Identify which cell holds the provided text, then report its [X, Y] central coordinate. 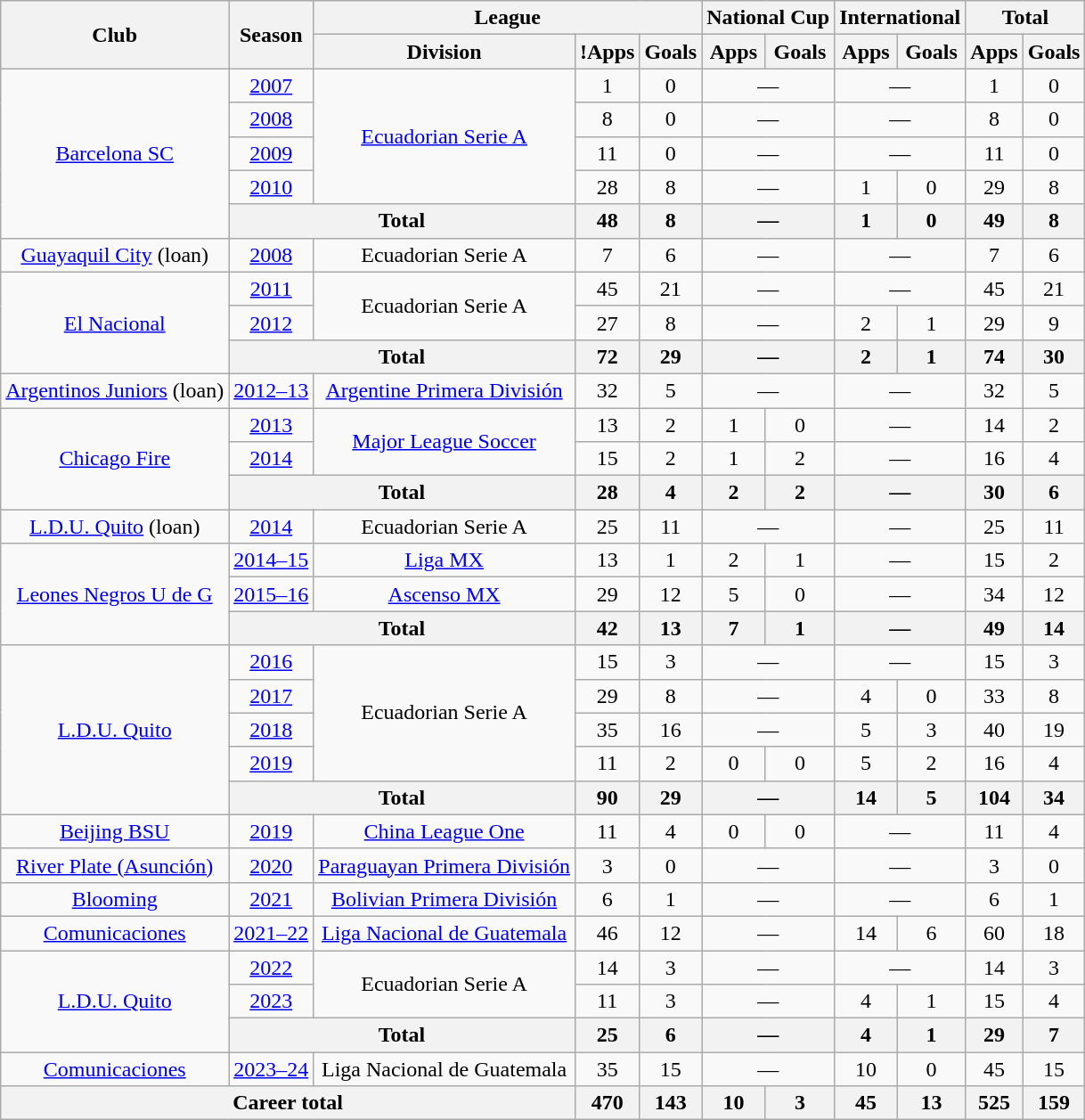
Career total [289, 1103]
74 [994, 356]
Chicago Fire [115, 459]
2022 [271, 967]
42 [607, 628]
L.D.U. Quito (loan) [115, 527]
143 [671, 1103]
470 [607, 1103]
Ascenso MX [445, 594]
9 [1054, 323]
2020 [271, 865]
2014–15 [271, 560]
Season [271, 35]
Bolivian Primera División [445, 899]
2023–24 [271, 1069]
Division [445, 52]
2009 [271, 153]
525 [994, 1103]
2007 [271, 86]
Major League Soccer [445, 442]
90 [607, 797]
Argentine Primera División [445, 390]
19 [1054, 730]
League [508, 18]
27 [607, 323]
2010 [271, 187]
48 [607, 221]
18 [1054, 933]
2021 [271, 899]
El Nacional [115, 323]
2015–16 [271, 594]
2012–13 [271, 390]
Beijing BSU [115, 831]
46 [607, 933]
104 [994, 797]
Paraguayan Primera División [445, 865]
National Cup [768, 18]
2013 [271, 425]
2017 [271, 696]
2016 [271, 662]
33 [994, 696]
2018 [271, 730]
Argentinos Juniors (loan) [115, 390]
!Apps [607, 52]
Blooming [115, 899]
40 [994, 730]
2023 [271, 1001]
Barcelona SC [115, 153]
Guayaquil City (loan) [115, 255]
72 [607, 356]
Liga MX [445, 560]
International [900, 18]
Leones Negros U de G [115, 594]
China League One [445, 831]
Club [115, 35]
2011 [271, 289]
159 [1054, 1103]
2012 [271, 323]
River Plate (Asunción) [115, 865]
60 [994, 933]
2021–22 [271, 933]
